Return [X, Y] of the center of cell containing provided text 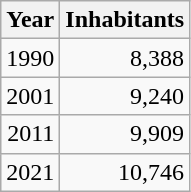
2021 [30, 172]
Inhabitants [125, 20]
2011 [30, 134]
9,240 [125, 96]
10,746 [125, 172]
2001 [30, 96]
1990 [30, 58]
8,388 [125, 58]
9,909 [125, 134]
Year [30, 20]
